Determine the (x, y) coordinate at the center of the cell enclosing the given text.  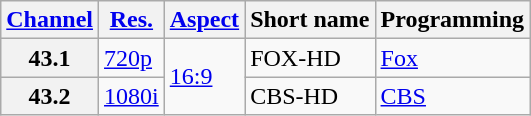
1080i (132, 96)
Programming (452, 20)
43.1 (50, 58)
720p (132, 58)
43.2 (50, 96)
Channel (50, 20)
CBS-HD (310, 96)
Res. (132, 20)
16:9 (204, 77)
Aspect (204, 20)
Short name (310, 20)
Fox (452, 58)
CBS (452, 96)
FOX-HD (310, 58)
